Determine the (X, Y) coordinate at the center of the cell enclosing the given text.  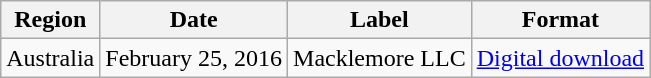
Digital download (560, 58)
Date (194, 20)
Macklemore LLC (380, 58)
Label (380, 20)
Region (50, 20)
February 25, 2016 (194, 58)
Format (560, 20)
Australia (50, 58)
